Provide the (x, y) coordinate of the cell's center where the given text is located.  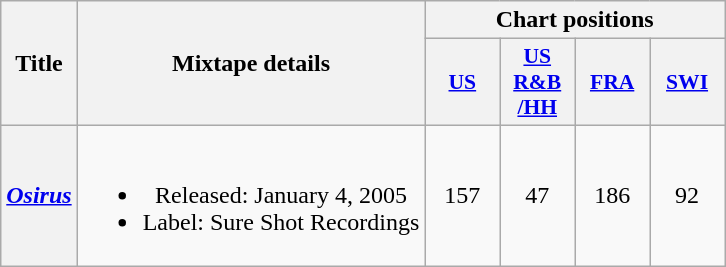
Chart positions (575, 20)
SWI (688, 82)
Mixtape details (251, 64)
Released: January 4, 2005Label: Sure Shot Recordings (251, 195)
186 (612, 195)
US (462, 82)
Osirus (39, 195)
47 (538, 195)
Title (39, 64)
92 (688, 195)
USR&B/HH (538, 82)
157 (462, 195)
FRA (612, 82)
